From the cell containing the given text, extract its center point as [x, y] coordinate. 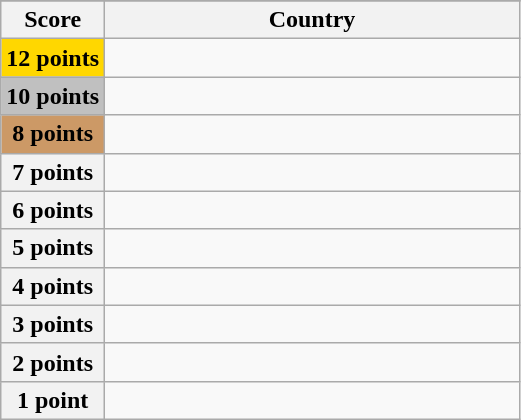
8 points [53, 134]
5 points [53, 248]
7 points [53, 172]
6 points [53, 210]
3 points [53, 324]
Country [312, 20]
4 points [53, 286]
2 points [53, 362]
12 points [53, 58]
Score [53, 20]
10 points [53, 96]
1 point [53, 400]
